Determine the [X, Y] coordinate at the center of the cell enclosing the given text.  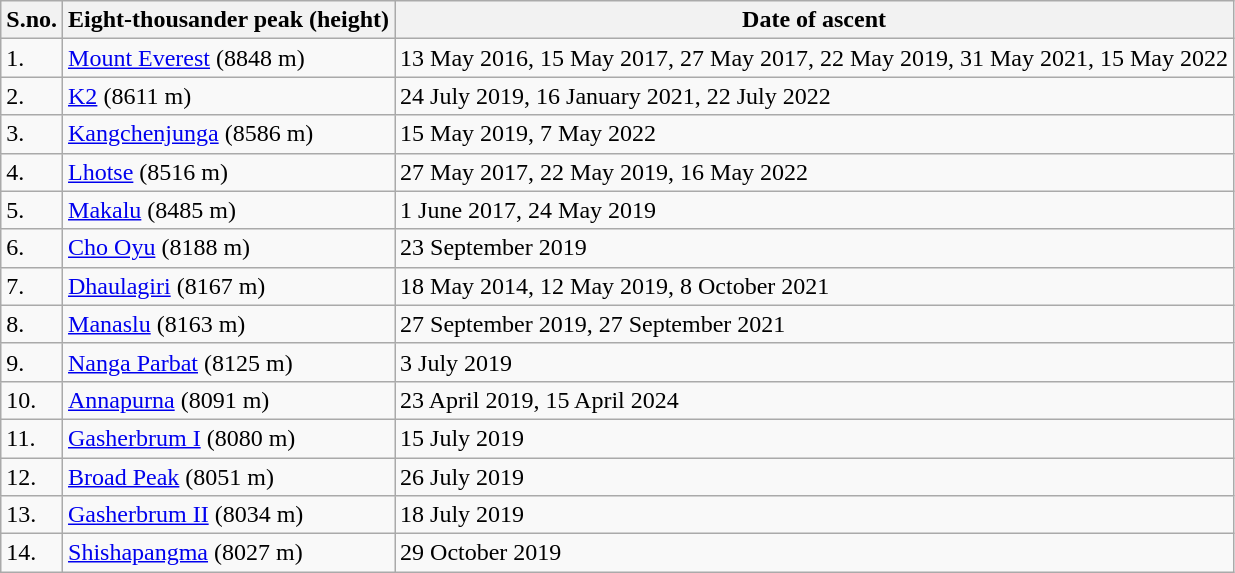
13. [32, 515]
10. [32, 400]
23 September 2019 [814, 248]
7. [32, 286]
29 October 2019 [814, 553]
11. [32, 438]
Manaslu (8163 m) [229, 324]
9. [32, 362]
6. [32, 248]
18 July 2019 [814, 515]
Cho Oyu (8188 m) [229, 248]
Gasherbrum I (8080 m) [229, 438]
Mount Everest (8848 m) [229, 58]
K2 (8611 m) [229, 96]
1. [32, 58]
3. [32, 134]
Annapurna (8091 m) [229, 400]
Dhaulagiri (8167 m) [229, 286]
Eight-thousander peak (height) [229, 20]
Shishapangma (8027 m) [229, 553]
Gasherbrum II (8034 m) [229, 515]
1 June 2017, 24 May 2019 [814, 210]
15 May 2019, 7 May 2022 [814, 134]
2. [32, 96]
24 July 2019, 16 January 2021, 22 July 2022 [814, 96]
15 July 2019 [814, 438]
Broad Peak (8051 m) [229, 477]
Nanga Parbat (8125 m) [229, 362]
27 September 2019, 27 September 2021 [814, 324]
12. [32, 477]
14. [32, 553]
18 May 2014, 12 May 2019, 8 October 2021 [814, 286]
S.no. [32, 20]
26 July 2019 [814, 477]
3 July 2019 [814, 362]
Kangchenjunga (8586 m) [229, 134]
8. [32, 324]
5. [32, 210]
27 May 2017, 22 May 2019, 16 May 2022 [814, 172]
Date of ascent [814, 20]
13 May 2016, 15 May 2017, 27 May 2017, 22 May 2019, 31 May 2021, 15 May 2022 [814, 58]
Makalu (8485 m) [229, 210]
Lhotse (8516 m) [229, 172]
23 April 2019, 15 April 2024 [814, 400]
4. [32, 172]
